Return the [X, Y] coordinate for the center point of the cell that contains the specified text.  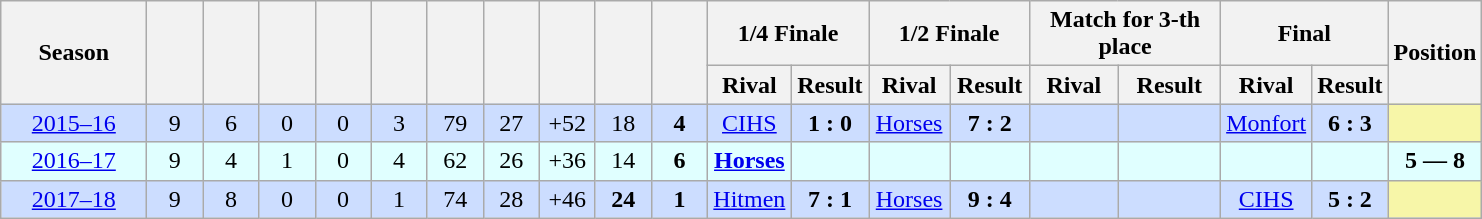
8 [231, 199]
5 : 2 [1350, 199]
7 : 1 [830, 199]
+46 [567, 199]
62 [455, 161]
6 : 3 [1350, 123]
24 [623, 199]
Season [74, 52]
+52 [567, 123]
2015–16 [74, 123]
Hitmen [749, 199]
1/2 Finale [948, 34]
Final [1304, 34]
3 [399, 123]
Position [1435, 52]
1/4 Finale [788, 34]
28 [511, 199]
1 : 0 [830, 123]
9 : 4 [990, 199]
74 [455, 199]
+36 [567, 161]
2016–17 [74, 161]
Monfort [1266, 123]
2017–18 [74, 199]
26 [511, 161]
Match for 3-th place [1126, 34]
79 [455, 123]
18 [623, 123]
7 : 2 [990, 123]
14 [623, 161]
5 — 8 [1435, 161]
27 [511, 123]
